Scan for the cell matching the given text and deliver its [x, y] coordinate at center. 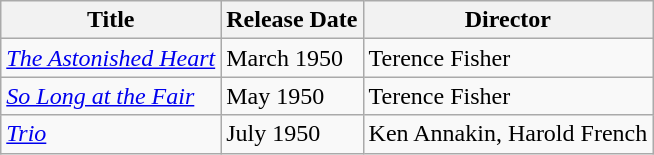
July 1950 [292, 134]
The Astonished Heart [111, 58]
So Long at the Fair [111, 96]
May 1950 [292, 96]
Title [111, 20]
Director [508, 20]
March 1950 [292, 58]
Ken Annakin, Harold French [508, 134]
Release Date [292, 20]
Trio [111, 134]
